Scan for the cell matching the given text and deliver its [x, y] coordinate at center. 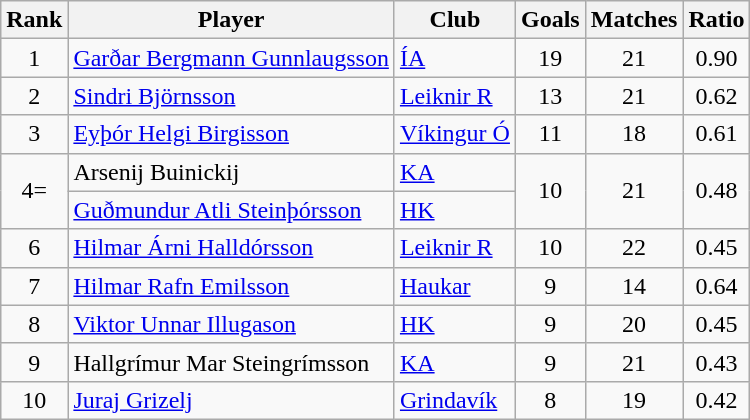
22 [634, 248]
6 [34, 248]
Hilmar Rafn Emilsson [232, 286]
Rank [34, 20]
0.43 [716, 362]
Goals [550, 20]
0.48 [716, 191]
1 [34, 58]
0.64 [716, 286]
Club [454, 20]
Grindavík [454, 400]
0.62 [716, 96]
ÍA [454, 58]
20 [634, 324]
Hallgrímur Mar Steingrímsson [232, 362]
2 [34, 96]
Matches [634, 20]
Víkingur Ó [454, 134]
0.42 [716, 400]
0.61 [716, 134]
Ratio [716, 20]
7 [34, 286]
Garðar Bergmann Gunnlaugsson [232, 58]
Juraj Grizelj [232, 400]
18 [634, 134]
Player [232, 20]
Guðmundur Atli Steinþórsson [232, 210]
Sindri Björnsson [232, 96]
Hilmar Árni Halldórsson [232, 248]
Eyþór Helgi Birgisson [232, 134]
14 [634, 286]
11 [550, 134]
Arsenij Buinickij [232, 172]
0.90 [716, 58]
3 [34, 134]
13 [550, 96]
Haukar [454, 286]
Viktor Unnar Illugason [232, 324]
4= [34, 191]
